Return the (X, Y) coordinate for the center point of the cell that contains the specified text.  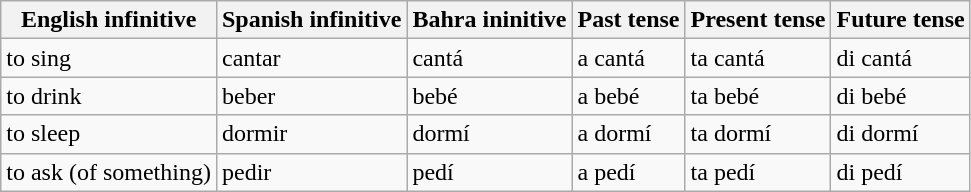
dormir (311, 134)
Present tense (758, 20)
ta pedí (758, 172)
Bahra ininitive (490, 20)
to drink (109, 96)
di pedí (900, 172)
pedí (490, 172)
di dormí (900, 134)
Past tense (628, 20)
a bebé (628, 96)
cantá (490, 58)
bebé (490, 96)
ta bebé (758, 96)
Spanish infinitive (311, 20)
cantar (311, 58)
Future tense (900, 20)
pedir (311, 172)
to sleep (109, 134)
English infinitive (109, 20)
a pedí (628, 172)
ta cantá (758, 58)
di bebé (900, 96)
to sing (109, 58)
dormí (490, 134)
ta dormí (758, 134)
beber (311, 96)
di cantá (900, 58)
to ask (of something) (109, 172)
a dormí (628, 134)
a cantá (628, 58)
